Extract the (X, Y) coordinate from the center of the cell holding the provided text.  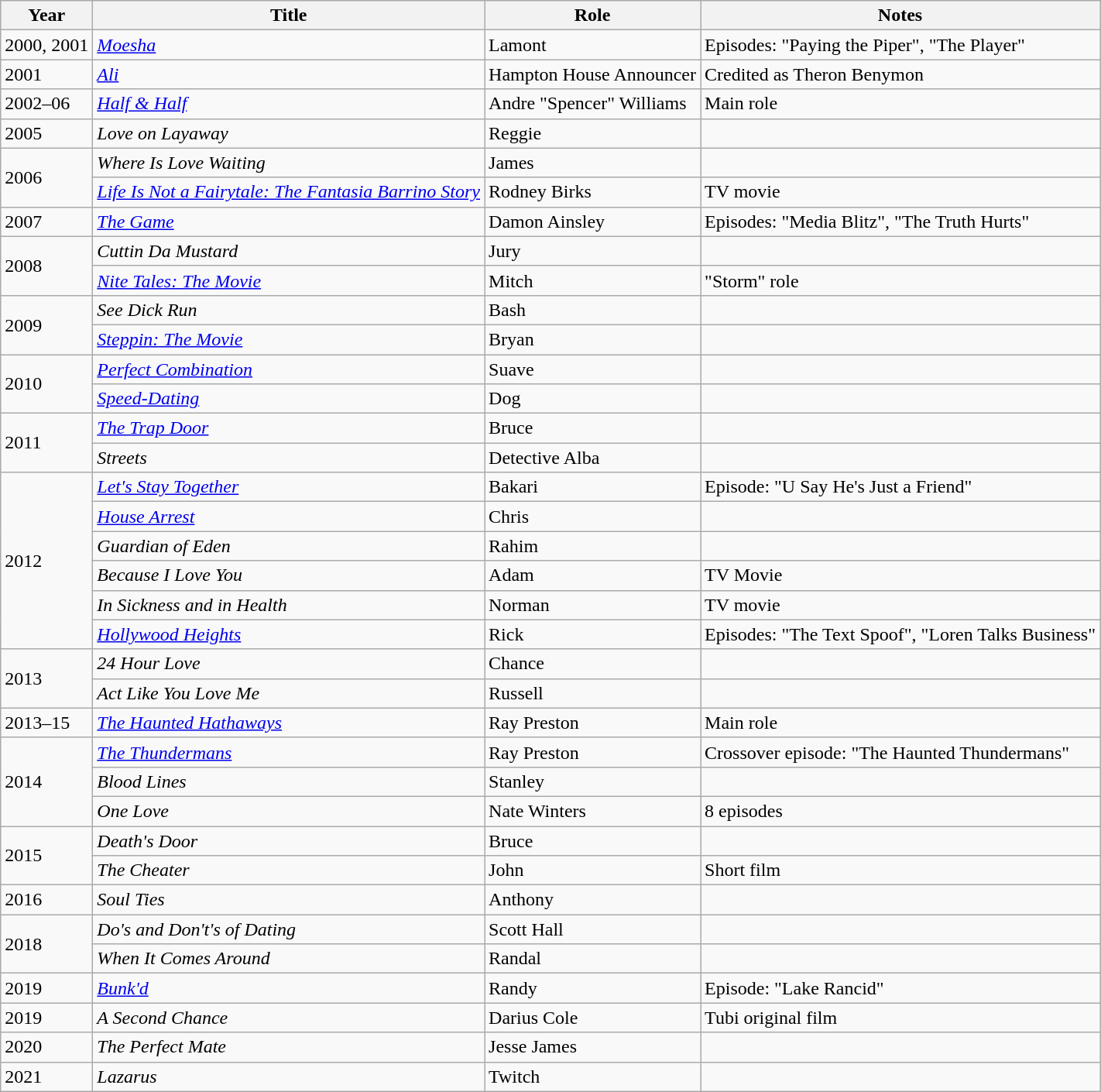
The Thundermans (289, 752)
2007 (46, 221)
2006 (46, 177)
2012 (46, 561)
See Dick Run (289, 310)
Suave (593, 369)
The Haunted Hathaways (289, 723)
Death's Door (289, 840)
Role (593, 15)
In Sickness and in Health (289, 605)
Act Like You Love Me (289, 693)
Tubi original film (900, 1018)
A Second Chance (289, 1018)
2001 (46, 74)
24 Hour Love (289, 664)
The Trap Door (289, 428)
2015 (46, 855)
Where Is Love Waiting (289, 163)
Blood Lines (289, 781)
Damon Ainsley (593, 221)
Bash (593, 310)
House Arrest (289, 517)
Bryan (593, 339)
Half & Half (289, 104)
Anthony (593, 900)
Year (46, 15)
Because I Love You (289, 575)
Norman (593, 605)
Streets (289, 458)
Hollywood Heights (289, 634)
TV Movie (900, 575)
Guardian of Eden (289, 546)
2018 (46, 944)
James (593, 163)
Episodes: "Media Blitz", "The Truth Hurts" (900, 221)
2014 (46, 781)
The Game (289, 221)
Randal (593, 959)
2000, 2001 (46, 45)
Episodes: "The Text Spoof", "Loren Talks Business" (900, 634)
Mitch (593, 280)
Chris (593, 517)
2016 (46, 900)
Stanley (593, 781)
Speed-Dating (289, 399)
Chance (593, 664)
Russell (593, 693)
Rick (593, 634)
Lamont (593, 45)
Steppin: The Movie (289, 339)
2020 (46, 1047)
Bakari (593, 487)
Rodney Birks (593, 192)
Episode: "U Say He's Just a Friend" (900, 487)
Scott Hall (593, 929)
Bunk'd (289, 988)
Credited as Theron Benymon (900, 74)
Perfect Combination (289, 369)
2011 (46, 443)
Adam (593, 575)
The Cheater (289, 871)
Ali (289, 74)
Moesha (289, 45)
Short film (900, 871)
2002–06 (46, 104)
Cuttin Da Mustard (289, 251)
Darius Cole (593, 1018)
Nite Tales: The Movie (289, 280)
Let's Stay Together (289, 487)
8 episodes (900, 811)
Twitch (593, 1077)
Life Is Not a Fairytale: The Fantasia Barrino Story (289, 192)
2013–15 (46, 723)
2008 (46, 266)
2021 (46, 1077)
Hampton House Announcer (593, 74)
2009 (46, 325)
Notes (900, 15)
Do's and Don't's of Dating (289, 929)
John (593, 871)
Reggie (593, 133)
2013 (46, 678)
2010 (46, 384)
Episodes: "Paying the Piper", "The Player" (900, 45)
Randy (593, 988)
The Perfect Mate (289, 1047)
Title (289, 15)
Crossover episode: "The Haunted Thundermans" (900, 752)
Detective Alba (593, 458)
Jury (593, 251)
"Storm" role (900, 280)
Jesse James (593, 1047)
When It Comes Around (289, 959)
One Love (289, 811)
Lazarus (289, 1077)
Andre "Spencer" Williams (593, 104)
Nate Winters (593, 811)
2005 (46, 133)
Love on Layaway (289, 133)
Soul Ties (289, 900)
Rahim (593, 546)
Episode: "Lake Rancid" (900, 988)
Dog (593, 399)
